Detect which cell encompasses the target text, then output its (X, Y) center coordinate. 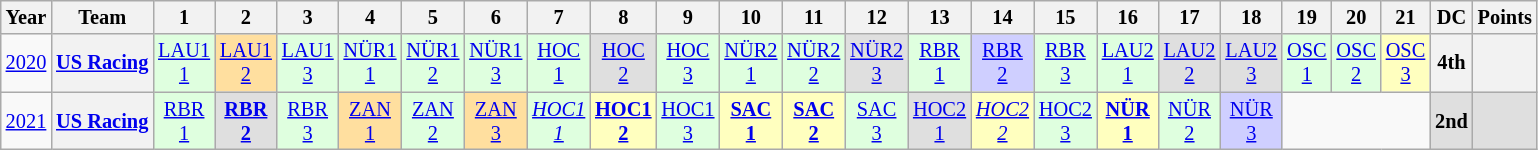
HOC2 (623, 63)
HOC21 (940, 121)
HOC23 (1066, 121)
HOC12 (623, 121)
9 (688, 17)
SAC3 (876, 121)
NÜR11 (370, 63)
5 (432, 17)
OSC3 (1406, 63)
6 (496, 17)
15 (1066, 17)
HOC11 (558, 121)
18 (1251, 17)
NÜR21 (750, 63)
8 (623, 17)
LAU13 (308, 63)
2021 (26, 121)
Year (26, 17)
Team (102, 17)
HOC22 (1002, 121)
LAU21 (1128, 63)
10 (750, 17)
SAC1 (750, 121)
ZAN2 (432, 121)
NÜR2 (1190, 121)
ZAN3 (496, 121)
12 (876, 17)
11 (814, 17)
NÜR22 (814, 63)
2nd (1452, 121)
17 (1190, 17)
NÜR23 (876, 63)
20 (1356, 17)
HOC13 (688, 121)
LAU23 (1251, 63)
16 (1128, 17)
14 (1002, 17)
1 (184, 17)
2020 (26, 63)
HOC3 (688, 63)
2 (246, 17)
LAU22 (1190, 63)
OSC2 (1356, 63)
21 (1406, 17)
LAU11 (184, 63)
LAU12 (246, 63)
4 (370, 17)
NÜR13 (496, 63)
NÜR3 (1251, 121)
SAC2 (814, 121)
13 (940, 17)
DC (1452, 17)
ZAN1 (370, 121)
OSC1 (1306, 63)
NÜR12 (432, 63)
4th (1452, 63)
3 (308, 17)
NÜR1 (1128, 121)
HOC1 (558, 63)
7 (558, 17)
Points (1505, 17)
19 (1306, 17)
